Search for the cell housing the specified text and yield its (x, y) center coordinate. 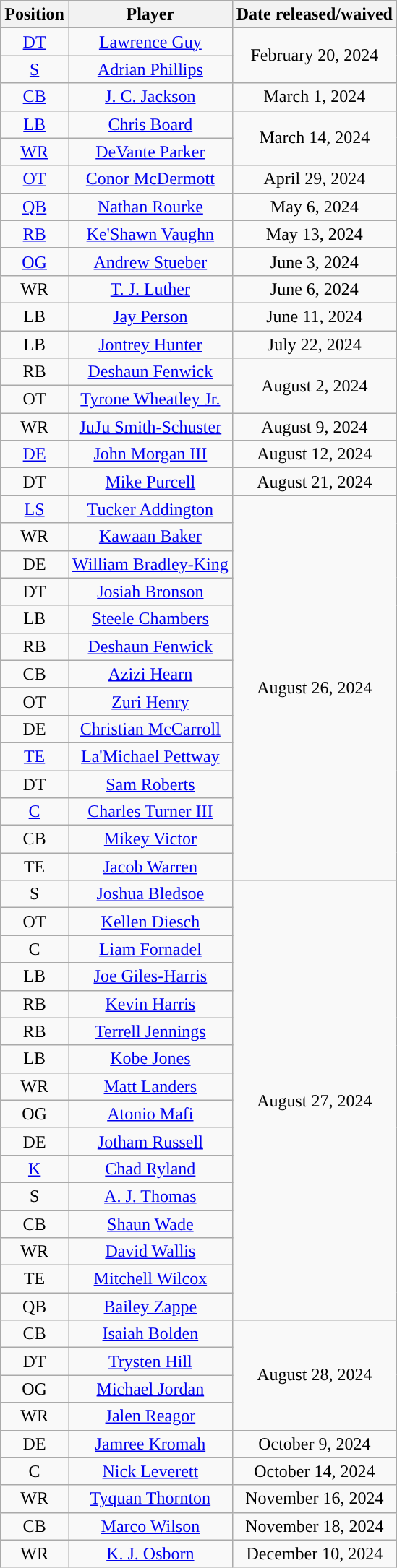
Jamree Kromah (150, 1444)
Mike Purcell (150, 482)
August 27, 2024 (314, 1101)
Chris Board (150, 124)
Tyquan Thornton (150, 1499)
November 18, 2024 (314, 1526)
August 2, 2024 (314, 386)
Joshua Bledsoe (150, 894)
DeVante Parker (150, 152)
Kellen Diesch (150, 922)
Player (150, 14)
Jalen Reagor (150, 1416)
Liam Fornadel (150, 949)
December 10, 2024 (314, 1554)
Jontrey Hunter (150, 345)
Kevin Harris (150, 1004)
August 21, 2024 (314, 482)
June 11, 2024 (314, 316)
November 16, 2024 (314, 1499)
Terrell Jennings (150, 1031)
Jay Person (150, 316)
K (35, 1169)
August 9, 2024 (314, 427)
Zuri Henry (150, 701)
Mikey Victor (150, 839)
Charles Turner III (150, 812)
Mitchell Wilcox (150, 1279)
A. J. Thomas (150, 1196)
Adrian Phillips (150, 69)
Christian McCarroll (150, 729)
Sam Roberts (150, 784)
David Wallis (150, 1252)
June 6, 2024 (314, 289)
October 14, 2024 (314, 1471)
Andrew Stueber (150, 261)
T. J. Luther (150, 289)
Jacob Warren (150, 867)
Date released/waived (314, 14)
Conor McDermott (150, 179)
J. C. Jackson (150, 97)
John Morgan III (150, 454)
June 3, 2024 (314, 261)
Marco Wilson (150, 1526)
Bailey Zappe (150, 1307)
Josiah Bronson (150, 592)
Kobe Jones (150, 1059)
Trysten Hill (150, 1361)
LS (35, 509)
March 1, 2024 (314, 97)
Atonio Mafi (150, 1114)
Nathan Rourke (150, 207)
Position (35, 14)
Michael Jordan (150, 1389)
March 14, 2024 (314, 138)
October 9, 2024 (314, 1444)
JuJu Smith-Schuster (150, 427)
May 13, 2024 (314, 234)
August 26, 2024 (314, 688)
Lawrence Guy (150, 42)
Shaun Wade (150, 1224)
April 29, 2024 (314, 179)
July 22, 2024 (314, 345)
Nick Leverett (150, 1471)
Ke'Shawn Vaughn (150, 234)
Azizi Hearn (150, 674)
Matt Landers (150, 1086)
Isaiah Bolden (150, 1334)
Kawaan Baker (150, 537)
La'Michael Pettway (150, 756)
Chad Ryland (150, 1169)
Tucker Addington (150, 509)
K. J. Osborn (150, 1554)
August 28, 2024 (314, 1375)
Steele Chambers (150, 619)
Jotham Russell (150, 1141)
William Bradley-King (150, 564)
August 12, 2024 (314, 454)
May 6, 2024 (314, 207)
Joe Giles-Harris (150, 976)
February 20, 2024 (314, 56)
Tyrone Wheatley Jr. (150, 399)
